Determine the [X, Y] coordinate at the center of the cell enclosing the given text.  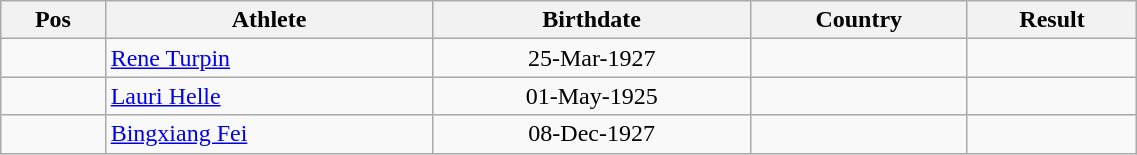
Rene Turpin [269, 58]
Result [1052, 20]
Birthdate [592, 20]
Athlete [269, 20]
Pos [53, 20]
25-Mar-1927 [592, 58]
Lauri Helle [269, 96]
08-Dec-1927 [592, 134]
Country [858, 20]
Bingxiang Fei [269, 134]
01-May-1925 [592, 96]
